For the text-containing cell, return its midpoint in [X, Y] coordinate format. 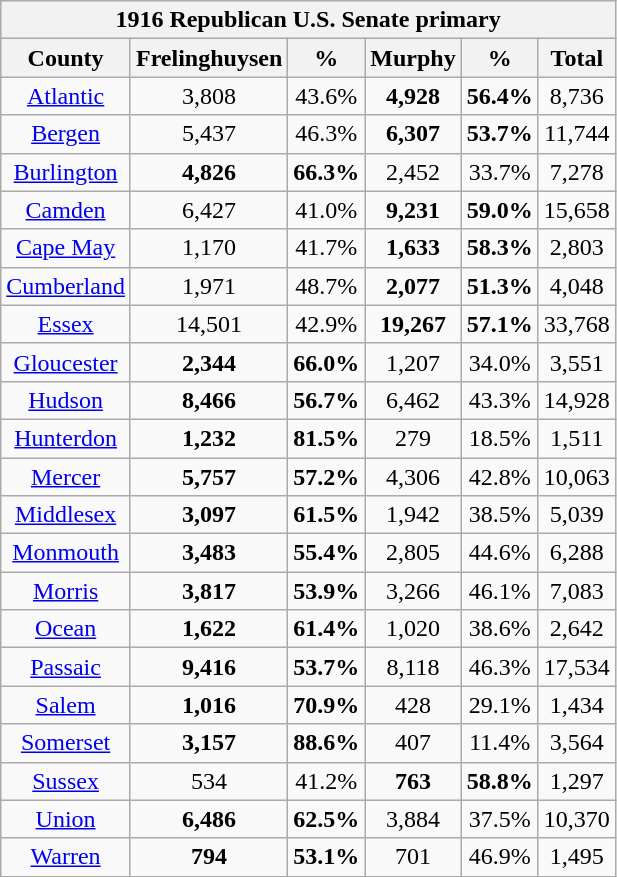
3,551 [576, 362]
42.8% [500, 477]
701 [413, 857]
2,803 [576, 248]
1,207 [413, 362]
66.0% [326, 362]
407 [413, 743]
6,427 [208, 210]
Cape May [66, 248]
11,744 [576, 134]
Cumberland [66, 286]
7,083 [576, 591]
46.1% [500, 591]
1,016 [208, 705]
Total [576, 58]
1,511 [576, 438]
61.5% [326, 515]
2,344 [208, 362]
62.5% [326, 819]
2,452 [413, 172]
Bergen [66, 134]
9,416 [208, 667]
Monmouth [66, 553]
3,817 [208, 591]
Murphy [413, 58]
18.5% [500, 438]
38.5% [500, 515]
41.0% [326, 210]
43.6% [326, 96]
4,306 [413, 477]
53.1% [326, 857]
Burlington [66, 172]
794 [208, 857]
Mercer [66, 477]
41.2% [326, 781]
9,231 [413, 210]
8,736 [576, 96]
Sussex [66, 781]
38.6% [500, 629]
34.0% [500, 362]
Hunterdon [66, 438]
Frelinghuysen [208, 58]
44.6% [500, 553]
3,097 [208, 515]
3,564 [576, 743]
56.7% [326, 400]
763 [413, 781]
2,077 [413, 286]
57.1% [500, 324]
59.0% [500, 210]
15,658 [576, 210]
19,267 [413, 324]
46.9% [500, 857]
53.9% [326, 591]
Union [66, 819]
3,157 [208, 743]
11.4% [500, 743]
5,437 [208, 134]
6,288 [576, 553]
3,884 [413, 819]
58.8% [500, 781]
56.4% [500, 96]
37.5% [500, 819]
1,971 [208, 286]
279 [413, 438]
3,808 [208, 96]
7,278 [576, 172]
8,466 [208, 400]
66.3% [326, 172]
Camden [66, 210]
6,307 [413, 134]
1,020 [413, 629]
2,805 [413, 553]
1,232 [208, 438]
3,483 [208, 553]
Salem [66, 705]
17,534 [576, 667]
4,928 [413, 96]
County [66, 58]
29.1% [500, 705]
88.6% [326, 743]
Somerset [66, 743]
48.7% [326, 286]
1,622 [208, 629]
5,757 [208, 477]
33.7% [500, 172]
6,462 [413, 400]
1,942 [413, 515]
43.3% [500, 400]
Warren [66, 857]
Atlantic [66, 96]
51.3% [500, 286]
57.2% [326, 477]
3,266 [413, 591]
14,501 [208, 324]
534 [208, 781]
Gloucester [66, 362]
1,434 [576, 705]
8,118 [413, 667]
Essex [66, 324]
Ocean [66, 629]
81.5% [326, 438]
Morris [66, 591]
70.9% [326, 705]
58.3% [500, 248]
1916 Republican U.S. Senate primary [308, 20]
55.4% [326, 553]
Hudson [66, 400]
5,039 [576, 515]
1,297 [576, 781]
10,370 [576, 819]
41.7% [326, 248]
10,063 [576, 477]
1,633 [413, 248]
428 [413, 705]
6,486 [208, 819]
1,495 [576, 857]
4,826 [208, 172]
42.9% [326, 324]
61.4% [326, 629]
Passaic [66, 667]
14,928 [576, 400]
1,170 [208, 248]
Middlesex [66, 515]
2,642 [576, 629]
33,768 [576, 324]
4,048 [576, 286]
